Scan for the cell matching the given text and deliver its [X, Y] coordinate at center. 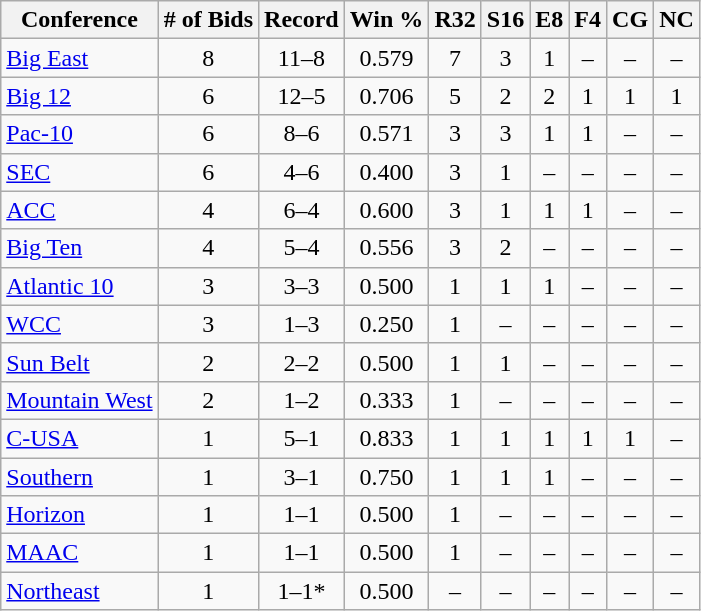
0.250 [386, 324]
C-USA [80, 438]
1–2 [302, 400]
Record [302, 20]
MAAC [80, 553]
7 [455, 58]
3–3 [302, 286]
1–3 [302, 324]
R32 [455, 20]
11–8 [302, 58]
6–4 [302, 210]
Big Ten [80, 248]
Conference [80, 20]
NC [677, 20]
12–5 [302, 96]
SEC [80, 172]
5–4 [302, 248]
0.706 [386, 96]
Northeast [80, 591]
0.571 [386, 134]
Atlantic 10 [80, 286]
0.400 [386, 172]
Big 12 [80, 96]
1–1* [302, 591]
WCC [80, 324]
8 [208, 58]
Mountain West [80, 400]
Win % [386, 20]
0.750 [386, 477]
Horizon [80, 515]
2–2 [302, 362]
Pac-10 [80, 134]
ACC [80, 210]
0.579 [386, 58]
F4 [588, 20]
0.556 [386, 248]
S16 [505, 20]
0.833 [386, 438]
3–1 [302, 477]
# of Bids [208, 20]
5–1 [302, 438]
Sun Belt [80, 362]
0.600 [386, 210]
0.333 [386, 400]
Big East [80, 58]
E8 [550, 20]
Southern [80, 477]
4–6 [302, 172]
5 [455, 96]
CG [630, 20]
8–6 [302, 134]
